Search for the cell housing the specified text and yield its (x, y) center coordinate. 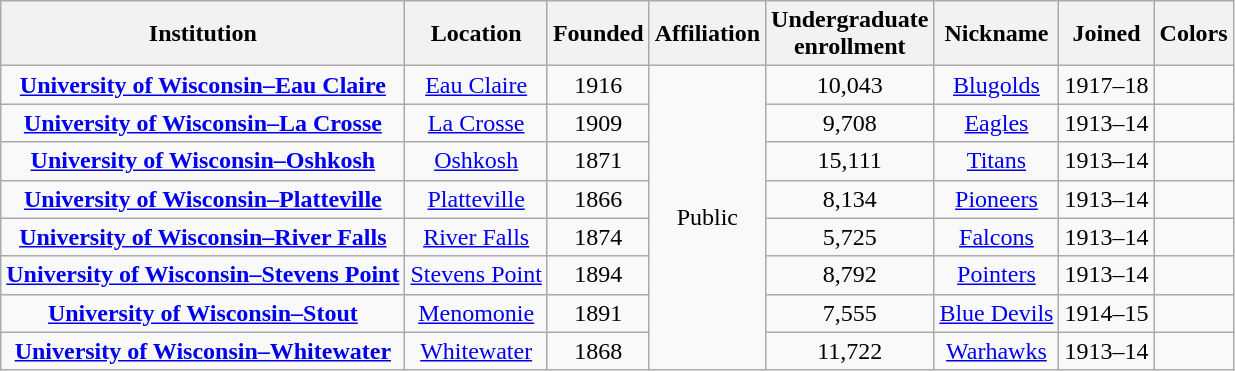
Joined (1106, 34)
Blue Devils (996, 313)
Pioneers (996, 199)
University of Wisconsin–Oshkosh (203, 161)
Whitewater (476, 351)
5,725 (850, 237)
Blugolds (996, 85)
Pointers (996, 275)
1914–15 (1106, 313)
Titans (996, 161)
Public (707, 218)
15,111 (850, 161)
River Falls (476, 237)
1916 (598, 85)
1891 (598, 313)
11,722 (850, 351)
1909 (598, 123)
Eau Claire (476, 85)
1868 (598, 351)
University of Wisconsin–River Falls (203, 237)
Stevens Point (476, 275)
Affiliation (707, 34)
University of Wisconsin–Whitewater (203, 351)
1894 (598, 275)
University of Wisconsin–Eau Claire (203, 85)
1871 (598, 161)
University of Wisconsin–La Crosse (203, 123)
University of Wisconsin–Platteville (203, 199)
Undergraduateenrollment (850, 34)
8,792 (850, 275)
Eagles (996, 123)
La Crosse (476, 123)
Institution (203, 34)
7,555 (850, 313)
Colors (1194, 34)
Nickname (996, 34)
University of Wisconsin–Stevens Point (203, 275)
9,708 (850, 123)
1866 (598, 199)
Warhawks (996, 351)
10,043 (850, 85)
1874 (598, 237)
Founded (598, 34)
1917–18 (1106, 85)
Menomonie (476, 313)
Oshkosh (476, 161)
Falcons (996, 237)
Location (476, 34)
University of Wisconsin–Stout (203, 313)
Platteville (476, 199)
8,134 (850, 199)
